Provide the [X, Y] coordinate of the cell's center where the given text is located.  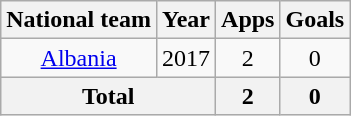
National team [79, 20]
Year [186, 20]
Albania [79, 58]
Apps [248, 20]
Goals [315, 20]
Total [108, 96]
2017 [186, 58]
